Determine the (X, Y) coordinate at the center of the cell enclosing the given text.  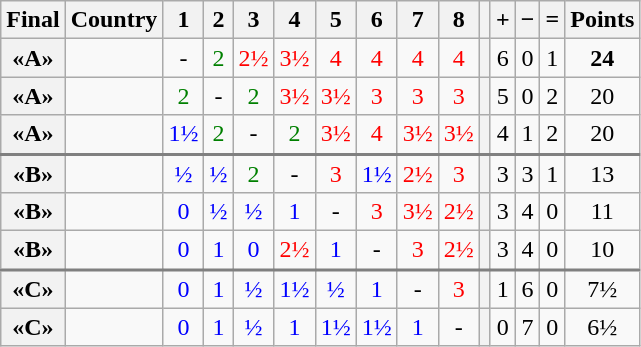
6½ (602, 327)
7½ (602, 288)
Final (33, 20)
Points (602, 20)
13 (602, 174)
8 (458, 20)
24 (602, 58)
− (528, 20)
Country (114, 20)
10 (602, 250)
+ (502, 20)
11 (602, 212)
= (552, 20)
